From the cell containing the given text, extract its center point as [x, y] coordinate. 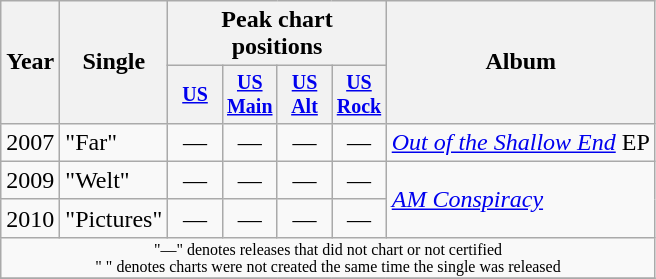
2007 [30, 142]
USAlt [304, 94]
Year [30, 62]
USRock [359, 94]
Out of the Shallow End EP [520, 142]
"Pictures" [114, 218]
Peak chart positions [277, 34]
2010 [30, 218]
"Welt" [114, 180]
USMain [250, 94]
"Far" [114, 142]
Album [520, 62]
AM Conspiracy [520, 199]
2009 [30, 180]
Single [114, 62]
US [195, 94]
"—" denotes releases that did not chart or not certified " " denotes charts were not created the same time the single was released [328, 258]
